Search for the cell housing the specified text and yield its (x, y) center coordinate. 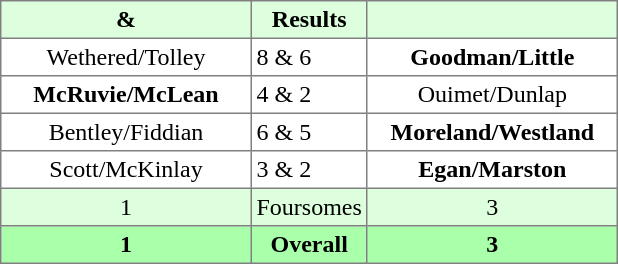
Overall (309, 245)
Moreland/Westland (492, 132)
Results (309, 20)
Goodman/Little (492, 57)
& (126, 20)
Foursomes (309, 207)
Egan/Marston (492, 170)
Bentley/Fiddian (126, 132)
Scott/McKinlay (126, 170)
3 & 2 (309, 170)
McRuvie/McLean (126, 95)
8 & 6 (309, 57)
Ouimet/Dunlap (492, 95)
4 & 2 (309, 95)
Wethered/Tolley (126, 57)
6 & 5 (309, 132)
